Capture the cell that displays the provided text and extract its (X, Y) central coordinate. 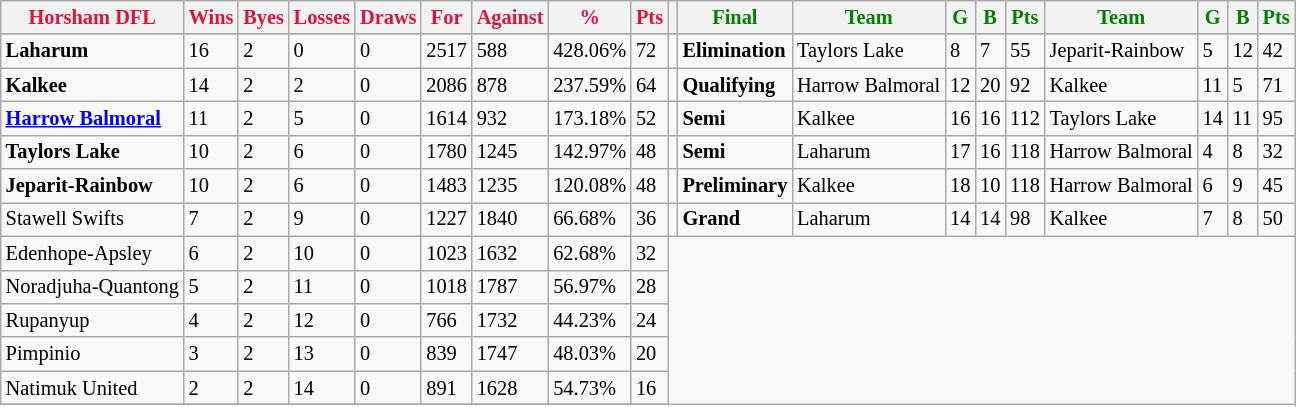
66.68% (590, 219)
45 (1276, 186)
For (446, 17)
142.97% (590, 152)
Qualifying (736, 85)
52 (650, 118)
588 (510, 51)
932 (510, 118)
17 (960, 152)
891 (446, 388)
878 (510, 85)
72 (650, 51)
56.97% (590, 287)
Stawell Swifts (92, 219)
1227 (446, 219)
Noradjuha-Quantong (92, 287)
92 (1024, 85)
Horsham DFL (92, 17)
55 (1024, 51)
3 (212, 354)
1235 (510, 186)
1732 (510, 320)
Losses (322, 17)
71 (1276, 85)
Final (736, 17)
1614 (446, 118)
1840 (510, 219)
Elimination (736, 51)
Wins (212, 17)
1747 (510, 354)
44.23% (590, 320)
2086 (446, 85)
112 (1024, 118)
1245 (510, 152)
24 (650, 320)
54.73% (590, 388)
50 (1276, 219)
Rupanyup (92, 320)
1483 (446, 186)
28 (650, 287)
98 (1024, 219)
839 (446, 354)
Edenhope-Apsley (92, 253)
Pimpinio (92, 354)
1787 (510, 287)
1023 (446, 253)
Natimuk United (92, 388)
428.06% (590, 51)
1632 (510, 253)
18 (960, 186)
% (590, 17)
42 (1276, 51)
Draws (388, 17)
36 (650, 219)
64 (650, 85)
Grand (736, 219)
120.08% (590, 186)
2517 (446, 51)
95 (1276, 118)
237.59% (590, 85)
1780 (446, 152)
13 (322, 354)
766 (446, 320)
62.68% (590, 253)
Preliminary (736, 186)
48.03% (590, 354)
Against (510, 17)
1628 (510, 388)
173.18% (590, 118)
1018 (446, 287)
Byes (263, 17)
